Output the (x, y) coordinate of the center of the cell containing the given text.  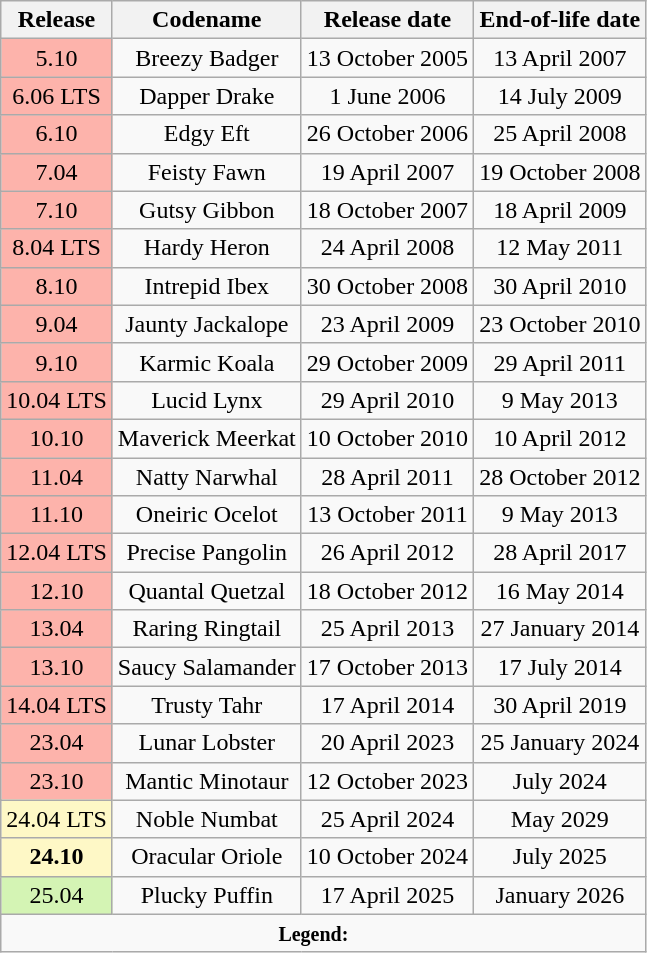
28 October 2012 (560, 477)
16 May 2014 (560, 591)
July 2025 (560, 857)
17 April 2025 (387, 895)
5.10 (57, 58)
Oracular Oriole (206, 857)
Lucid Lynx (206, 400)
20 April 2023 (387, 743)
Natty Narwhal (206, 477)
Intrepid Ibex (206, 286)
24.04 LTS (57, 819)
Maverick Meerkat (206, 438)
May 2029 (560, 819)
Gutsy Gibbon (206, 210)
29 April 2010 (387, 400)
13.10 (57, 667)
12 October 2023 (387, 781)
25.04 (57, 895)
28 April 2017 (560, 553)
January 2026 (560, 895)
13.04 (57, 629)
14 July 2009 (560, 96)
29 April 2011 (560, 362)
6.10 (57, 134)
25 April 2008 (560, 134)
Release (57, 20)
19 April 2007 (387, 172)
11.04 (57, 477)
Trusty Tahr (206, 705)
29 October 2009 (387, 362)
Release date (387, 20)
10.04 LTS (57, 400)
30 April 2010 (560, 286)
Lunar Lobster (206, 743)
9.10 (57, 362)
1 June 2006 (387, 96)
25 January 2024 (560, 743)
27 January 2014 (560, 629)
17 October 2013 (387, 667)
Legend: (324, 933)
10.10 (57, 438)
8.10 (57, 286)
28 April 2011 (387, 477)
Raring Ringtail (206, 629)
6.06 LTS (57, 96)
Saucy Salamander (206, 667)
Breezy Badger (206, 58)
30 October 2008 (387, 286)
25 April 2013 (387, 629)
13 October 2005 (387, 58)
Dapper Drake (206, 96)
Karmic Koala (206, 362)
Plucky Puffin (206, 895)
12.04 LTS (57, 553)
9.04 (57, 324)
18 October 2012 (387, 591)
Oneiric Ocelot (206, 515)
11.10 (57, 515)
14.04 LTS (57, 705)
8.04 LTS (57, 248)
18 April 2009 (560, 210)
Hardy Heron (206, 248)
26 October 2006 (387, 134)
12 May 2011 (560, 248)
End-of-life date (560, 20)
25 April 2024 (387, 819)
Codename (206, 20)
24 April 2008 (387, 248)
18 October 2007 (387, 210)
24.10 (57, 857)
Jaunty Jackalope (206, 324)
Edgy Eft (206, 134)
10 October 2024 (387, 857)
23 October 2010 (560, 324)
Mantic Minotaur (206, 781)
19 October 2008 (560, 172)
Noble Numbat (206, 819)
7.04 (57, 172)
12.10 (57, 591)
17 July 2014 (560, 667)
10 April 2012 (560, 438)
23.10 (57, 781)
Precise Pangolin (206, 553)
Feisty Fawn (206, 172)
13 April 2007 (560, 58)
17 April 2014 (387, 705)
13 October 2011 (387, 515)
23 April 2009 (387, 324)
July 2024 (560, 781)
Quantal Quetzal (206, 591)
10 October 2010 (387, 438)
7.10 (57, 210)
23.04 (57, 743)
30 April 2019 (560, 705)
26 April 2012 (387, 553)
